From the cell containing the given text, extract its center point as (X, Y) coordinate. 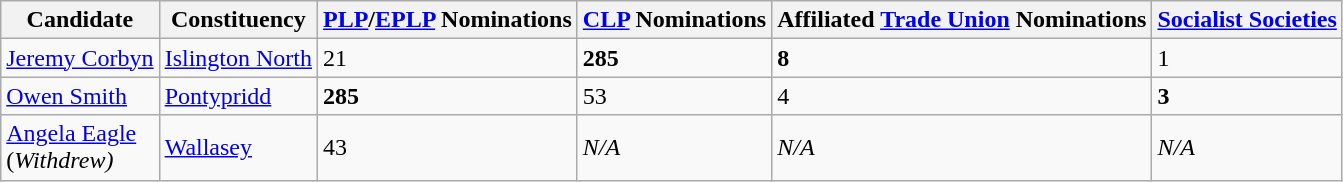
Constituency (238, 20)
1 (1247, 58)
Angela Eagle(Withdrew) (80, 148)
Wallasey (238, 148)
PLP/EPLP Nominations (448, 20)
3 (1247, 96)
Islington North (238, 58)
53 (674, 96)
CLP Nominations (674, 20)
8 (962, 58)
Affiliated Trade Union Nominations (962, 20)
Jeremy Corbyn (80, 58)
Owen Smith (80, 96)
Pontypridd (238, 96)
21 (448, 58)
4 (962, 96)
Candidate (80, 20)
43 (448, 148)
Socialist Societies (1247, 20)
